Return the (X, Y) coordinate for the center point of the cell that contains the specified text.  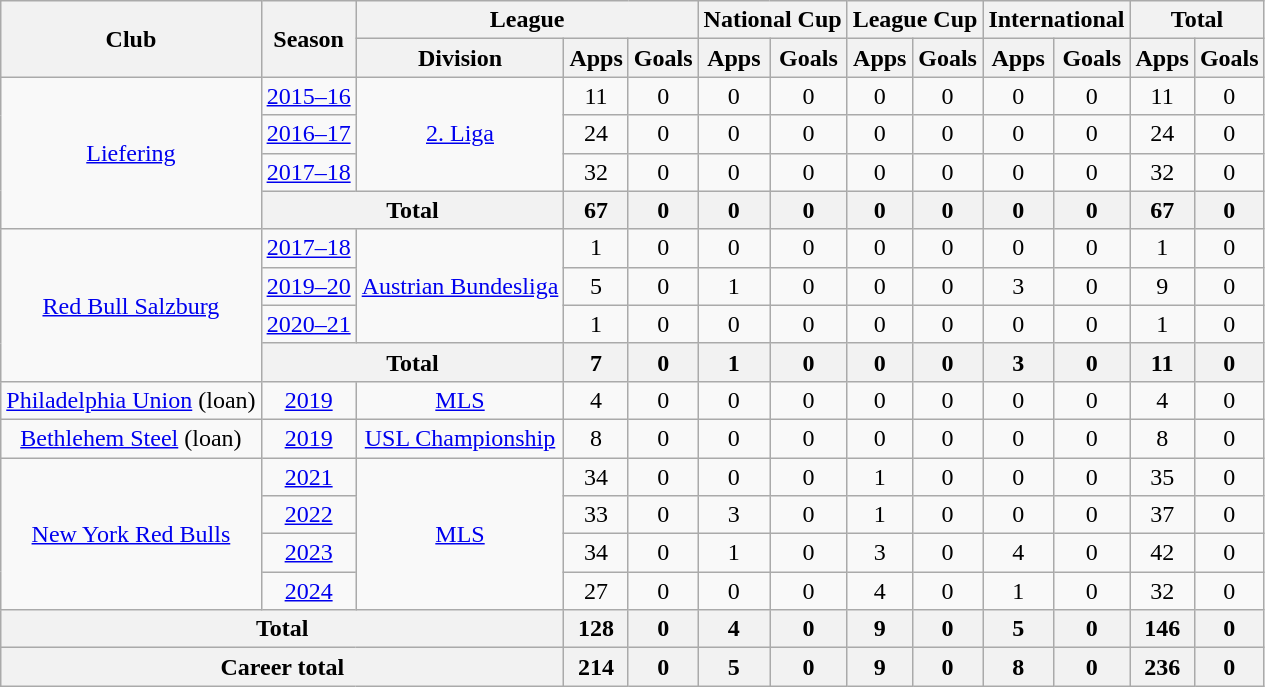
2015–16 (308, 96)
7 (596, 362)
Philadelphia Union (loan) (131, 400)
Liefering (131, 153)
2022 (308, 515)
Austrian Bundesliga (460, 286)
2024 (308, 591)
Career total (282, 667)
USL Championship (460, 438)
128 (596, 629)
33 (596, 515)
Bethlehem Steel (loan) (131, 438)
2023 (308, 553)
27 (596, 591)
35 (1162, 477)
146 (1162, 629)
2020–21 (308, 324)
International (1056, 20)
42 (1162, 553)
Club (131, 39)
2019–20 (308, 286)
37 (1162, 515)
Red Bull Salzburg (131, 305)
League Cup (915, 20)
2. Liga (460, 134)
236 (1162, 667)
National Cup (772, 20)
Season (308, 39)
League (527, 20)
Division (460, 58)
2016–17 (308, 134)
214 (596, 667)
2021 (308, 477)
New York Red Bulls (131, 534)
